Locate the cell with the specified text and output its (x, y) center coordinate. 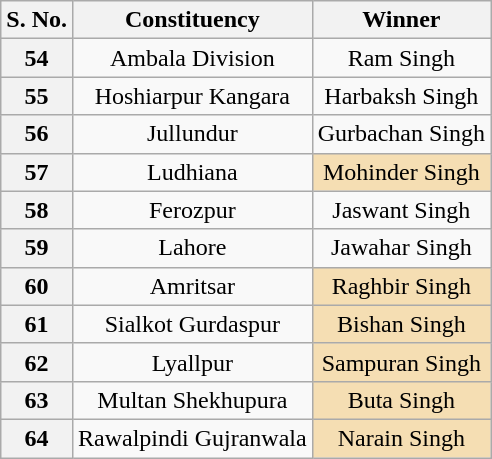
Buta Singh (401, 400)
S. No. (37, 20)
56 (37, 134)
Gurbachan Singh (401, 134)
Ambala Division (192, 58)
Jaswant Singh (401, 210)
Hoshiarpur Kangara (192, 96)
60 (37, 286)
54 (37, 58)
Sampuran Singh (401, 362)
Constituency (192, 20)
Raghbir Singh (401, 286)
55 (37, 96)
Lyallpur (192, 362)
61 (37, 324)
Winner (401, 20)
64 (37, 438)
62 (37, 362)
Bishan Singh (401, 324)
Amritsar (192, 286)
Sialkot Gurdaspur (192, 324)
Jullundur (192, 134)
Harbaksh Singh (401, 96)
59 (37, 248)
Lahore (192, 248)
Ludhiana (192, 172)
Ram Singh (401, 58)
Ferozpur (192, 210)
Narain Singh (401, 438)
Jawahar Singh (401, 248)
57 (37, 172)
Mohinder Singh (401, 172)
63 (37, 400)
Rawalpindi Gujranwala (192, 438)
58 (37, 210)
Multan Shekhupura (192, 400)
